Locate the cell with the specified text and output its (x, y) center coordinate. 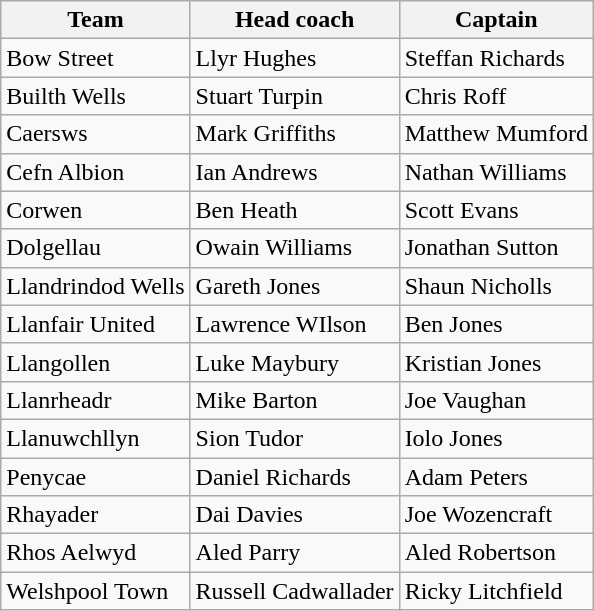
Matthew Mumford (496, 134)
Llyr Hughes (294, 58)
Kristian Jones (496, 362)
Builth Wells (96, 96)
Llanrheadr (96, 400)
Aled Robertson (496, 553)
Luke Maybury (294, 362)
Mike Barton (294, 400)
Llangollen (96, 362)
Welshpool Town (96, 591)
Aled Parry (294, 553)
Sion Tudor (294, 438)
Nathan Williams (496, 172)
Corwen (96, 210)
Cefn Albion (96, 172)
Caersws (96, 134)
Iolo Jones (496, 438)
Chris Roff (496, 96)
Adam Peters (496, 477)
Scott Evans (496, 210)
Llandrindod Wells (96, 286)
Lawrence WIlson (294, 324)
Jonathan Sutton (496, 248)
Llanfair United (96, 324)
Ricky Litchfield (496, 591)
Stuart Turpin (294, 96)
Ian Andrews (294, 172)
Russell Cadwallader (294, 591)
Gareth Jones (294, 286)
Dai Davies (294, 515)
Bow Street (96, 58)
Mark Griffiths (294, 134)
Joe Wozencraft (496, 515)
Rhos Aelwyd (96, 553)
Steffan Richards (496, 58)
Captain (496, 20)
Dolgellau (96, 248)
Team (96, 20)
Rhayader (96, 515)
Ben Jones (496, 324)
Joe Vaughan (496, 400)
Daniel Richards (294, 477)
Head coach (294, 20)
Penycae (96, 477)
Shaun Nicholls (496, 286)
Ben Heath (294, 210)
Llanuwchllyn (96, 438)
Owain Williams (294, 248)
